Scan for the cell matching the given text and deliver its (x, y) coordinate at center. 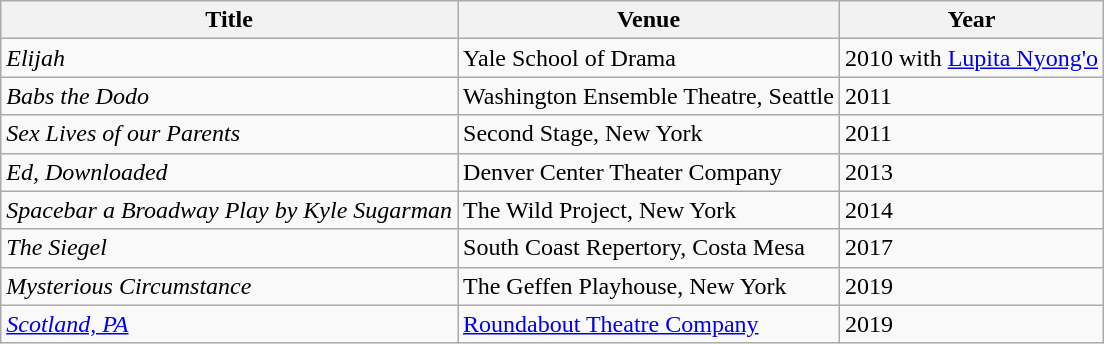
Roundabout Theatre Company (649, 324)
Washington Ensemble Theatre, Seattle (649, 96)
Scotland, PA (230, 324)
2014 (971, 210)
South Coast Repertory, Costa Mesa (649, 248)
Venue (649, 20)
Mysterious Circumstance (230, 286)
2013 (971, 172)
2010 with Lupita Nyong'o (971, 58)
Spacebar a Broadway Play by Kyle Sugarman (230, 210)
Sex Lives of our Parents (230, 134)
Denver Center Theater Company (649, 172)
Second Stage, New York (649, 134)
Yale School of Drama (649, 58)
Babs the Dodo (230, 96)
The Geffen Playhouse, New York (649, 286)
Year (971, 20)
The Siegel (230, 248)
The Wild Project, New York (649, 210)
Elijah (230, 58)
Title (230, 20)
Ed, Downloaded (230, 172)
2017 (971, 248)
